Output the (X, Y) coordinate of the center of the cell containing the given text.  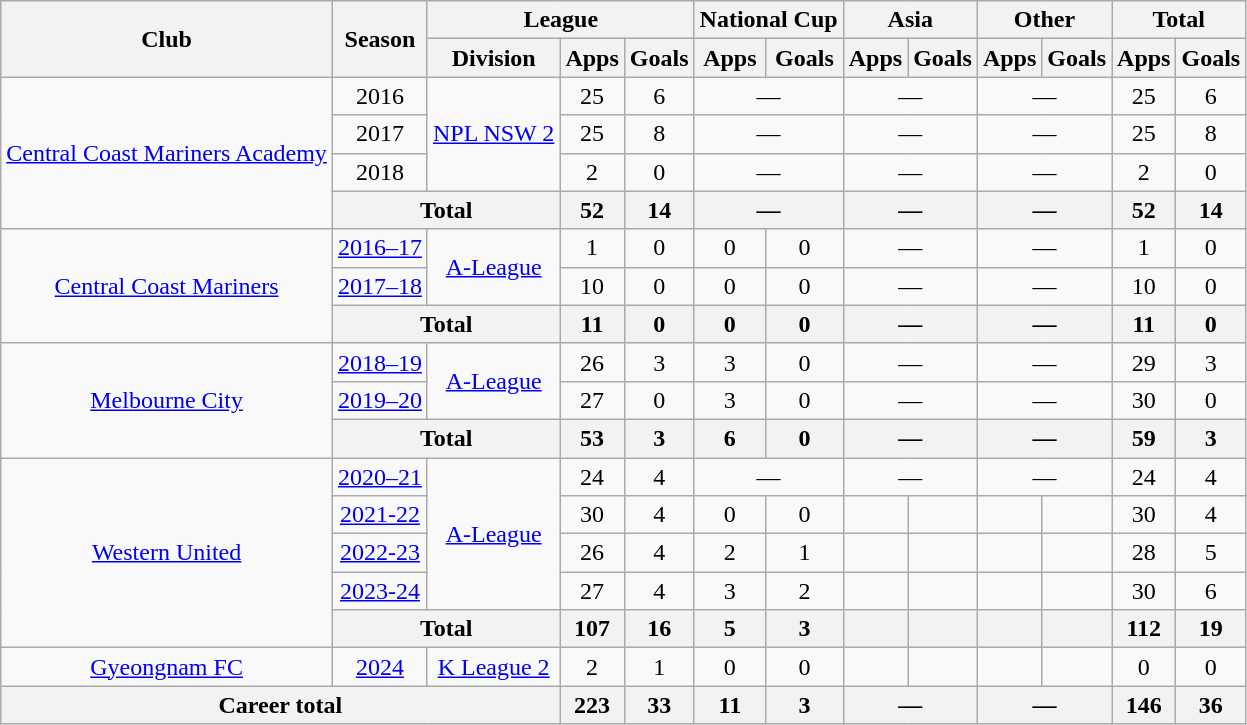
Other (1044, 20)
Central Coast Mariners (167, 286)
2017 (380, 134)
National Cup (768, 20)
53 (592, 438)
29 (1144, 362)
Club (167, 39)
2018 (380, 172)
2022-23 (380, 553)
Central Coast Mariners Academy (167, 153)
2017–18 (380, 286)
2016–17 (380, 248)
2019–20 (380, 400)
223 (592, 705)
59 (1144, 438)
Western United (167, 553)
NPL NSW 2 (493, 134)
2016 (380, 96)
28 (1144, 553)
Division (493, 58)
2023-24 (380, 591)
Melbourne City (167, 400)
2020–21 (380, 477)
36 (1211, 705)
16 (659, 629)
2024 (380, 667)
107 (592, 629)
146 (1144, 705)
Asia (910, 20)
19 (1211, 629)
33 (659, 705)
Gyeongnam FC (167, 667)
League (560, 20)
Career total (280, 705)
Season (380, 39)
2018–19 (380, 362)
K League 2 (493, 667)
2021-22 (380, 515)
112 (1144, 629)
